Output the (x, y) coordinate of the center of the cell containing the given text.  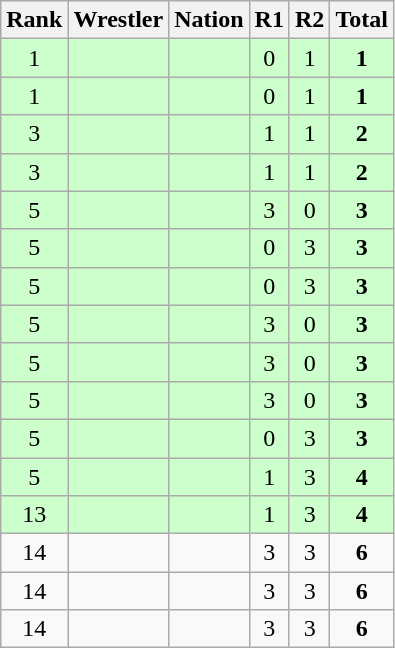
Wrestler (118, 20)
Total (362, 20)
Rank (34, 20)
13 (34, 515)
R2 (309, 20)
Nation (209, 20)
R1 (269, 20)
